Pinpoint the cell where the given text exists, returning its [x, y] midpoint coordinate. 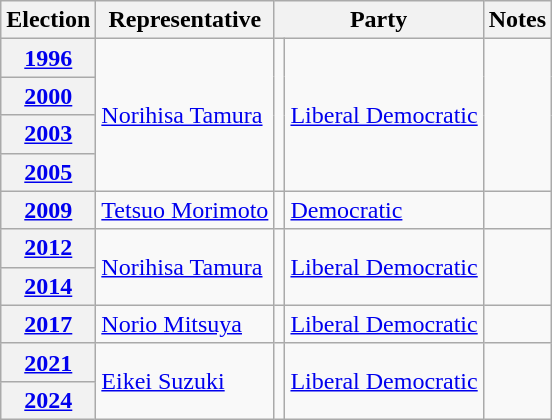
Eikei Suzuki [185, 381]
2014 [48, 286]
2017 [48, 324]
2003 [48, 134]
2000 [48, 96]
Democratic [384, 210]
Representative [185, 20]
2024 [48, 400]
Election [48, 20]
2021 [48, 362]
Tetsuo Morimoto [185, 210]
1996 [48, 58]
2005 [48, 172]
Norio Mitsuya [185, 324]
Party [378, 20]
2009 [48, 210]
Notes [517, 20]
2012 [48, 248]
